From the cell containing the given text, extract its center point as [x, y] coordinate. 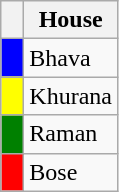
Khurana [71, 96]
Bose [71, 172]
House [71, 20]
Bhava [71, 58]
Raman [71, 134]
